Identify which cell holds the provided text, then report its [X, Y] central coordinate. 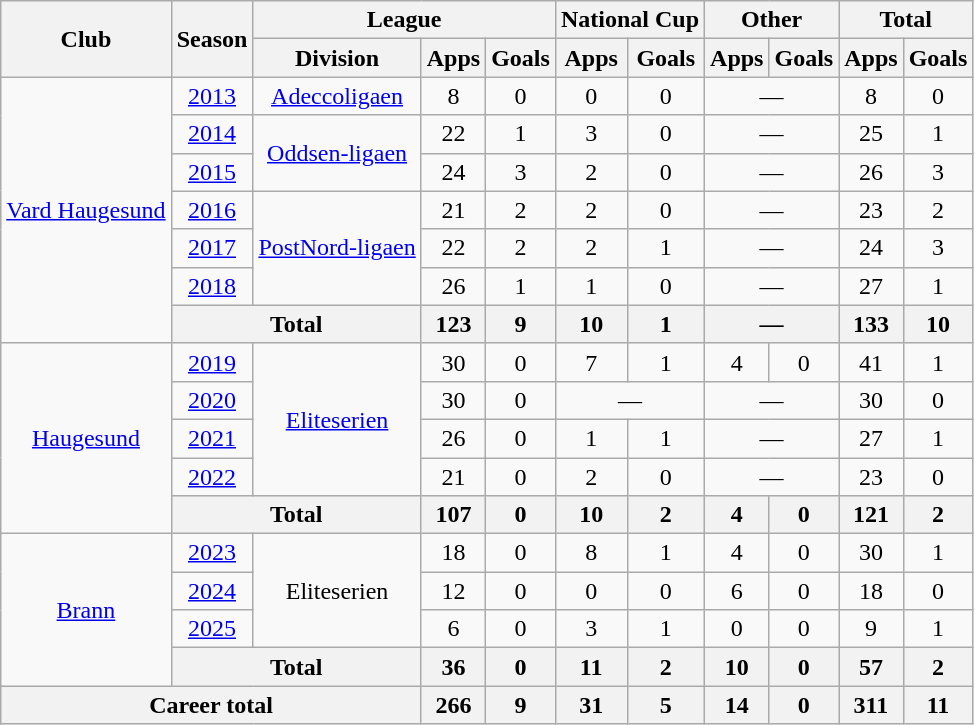
5 [666, 705]
311 [871, 705]
Adeccoligaen [337, 96]
Brann [86, 610]
Club [86, 39]
2013 [212, 96]
31 [591, 705]
2019 [212, 362]
41 [871, 362]
2016 [212, 210]
2021 [212, 438]
National Cup [630, 20]
2024 [212, 591]
133 [871, 324]
107 [453, 515]
2022 [212, 477]
2015 [212, 172]
2023 [212, 553]
Haugesund [86, 438]
14 [737, 705]
12 [453, 591]
266 [453, 705]
Career total [211, 705]
2018 [212, 286]
57 [871, 667]
League [404, 20]
Other [772, 20]
Division [337, 58]
PostNord-ligaen [337, 248]
2014 [212, 134]
2017 [212, 248]
7 [591, 362]
Season [212, 39]
123 [453, 324]
2025 [212, 629]
25 [871, 134]
Vard Haugesund [86, 210]
Oddsen-ligaen [337, 153]
36 [453, 667]
121 [871, 515]
2020 [212, 400]
